Find where the given text appears and provide that cell's center as (X, Y) coordinate. 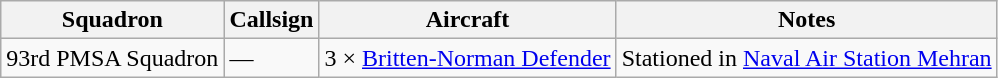
Aircraft (468, 20)
Callsign (272, 20)
Squadron (112, 20)
Notes (806, 20)
— (272, 58)
3 × Britten-Norman Defender (468, 58)
93rd PMSA Squadron (112, 58)
Stationed in Naval Air Station Mehran (806, 58)
